Locate the cell with the specified text and output its [X, Y] center coordinate. 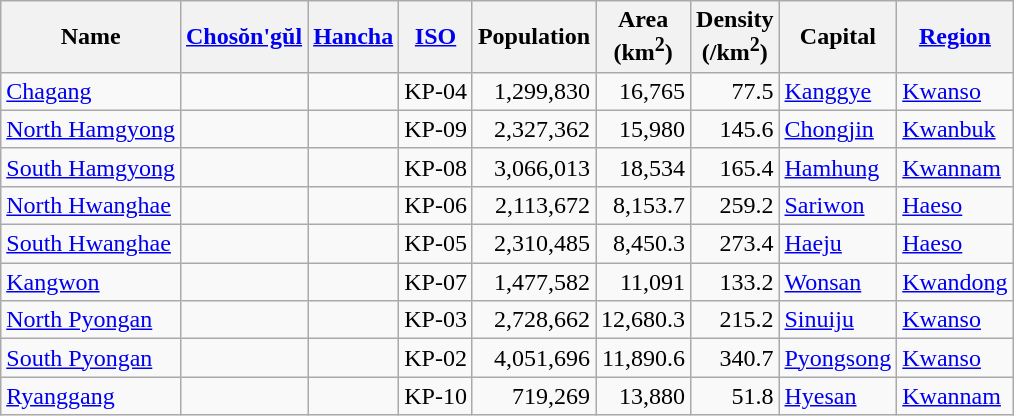
North Hamgyong [91, 129]
KP-08 [436, 167]
Chongjin [838, 129]
719,269 [534, 396]
11,890.6 [644, 358]
133.2 [735, 282]
Area(km2) [644, 37]
Sariwon [838, 205]
Chosŏn'gŭl [244, 37]
KP-03 [436, 320]
North Pyongan [91, 320]
215.2 [735, 320]
340.7 [735, 358]
Density(/km2) [735, 37]
North Hwanghae [91, 205]
Name [91, 37]
145.6 [735, 129]
KP-05 [436, 244]
KP-06 [436, 205]
Kwanbuk [955, 129]
2,728,662 [534, 320]
Hamhung [838, 167]
KP-07 [436, 282]
ISO [436, 37]
Sinuiju [838, 320]
2,327,362 [534, 129]
4,051,696 [534, 358]
8,450.3 [644, 244]
12,680.3 [644, 320]
2,113,672 [534, 205]
1,477,582 [534, 282]
Kanggye [838, 91]
Wonsan [838, 282]
259.2 [735, 205]
Region [955, 37]
Kwandong [955, 282]
Ryanggang [91, 396]
KP-04 [436, 91]
KP-10 [436, 396]
Haeju [838, 244]
16,765 [644, 91]
KP-09 [436, 129]
11,091 [644, 282]
South Hamgyong [91, 167]
3,066,013 [534, 167]
Population [534, 37]
51.8 [735, 396]
165.4 [735, 167]
15,980 [644, 129]
Kangwon [91, 282]
1,299,830 [534, 91]
18,534 [644, 167]
South Pyongan [91, 358]
Chagang [91, 91]
Pyongsong [838, 358]
273.4 [735, 244]
Hyesan [838, 396]
KP-02 [436, 358]
Capital [838, 37]
Hancha [354, 37]
77.5 [735, 91]
2,310,485 [534, 244]
8,153.7 [644, 205]
13,880 [644, 396]
South Hwanghae [91, 244]
